Pinpoint the cell where the given text exists, returning its (X, Y) midpoint coordinate. 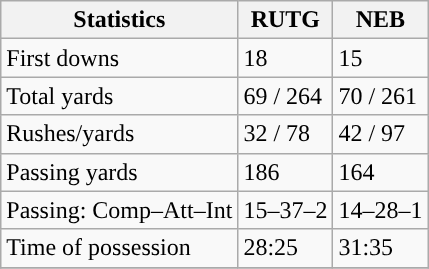
42 / 97 (380, 134)
NEB (380, 20)
Passing: Comp–Att–Int (120, 210)
Passing yards (120, 172)
70 / 261 (380, 96)
28:25 (286, 248)
69 / 264 (286, 96)
15–37–2 (286, 210)
31:35 (380, 248)
186 (286, 172)
RUTG (286, 20)
164 (380, 172)
First downs (120, 58)
14–28–1 (380, 210)
Rushes/yards (120, 134)
18 (286, 58)
15 (380, 58)
32 / 78 (286, 134)
Time of possession (120, 248)
Total yards (120, 96)
Statistics (120, 20)
